Search for the cell housing the specified text and yield its [x, y] center coordinate. 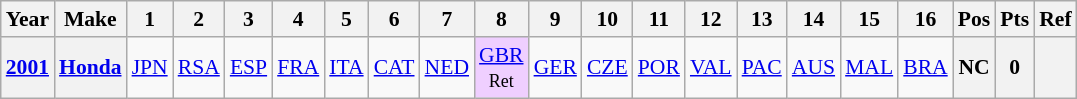
ITA [346, 68]
CZE [608, 68]
GBRRet [502, 68]
ESP [248, 68]
Make [90, 19]
2 [199, 19]
Year [28, 19]
JPN [150, 68]
MAL [869, 68]
2001 [28, 68]
POR [659, 68]
5 [346, 19]
15 [869, 19]
VAL [711, 68]
CAT [394, 68]
NED [447, 68]
14 [814, 19]
8 [502, 19]
FRA [298, 68]
11 [659, 19]
13 [762, 19]
4 [298, 19]
Pos [974, 19]
Honda [90, 68]
16 [926, 19]
RSA [199, 68]
3 [248, 19]
1 [150, 19]
12 [711, 19]
0 [1014, 68]
10 [608, 19]
Ref [1055, 19]
Pts [1014, 19]
7 [447, 19]
9 [556, 19]
6 [394, 19]
PAC [762, 68]
GER [556, 68]
NC [974, 68]
BRA [926, 68]
AUS [814, 68]
